Return the [x, y] coordinate for the center point of the cell that contains the specified text.  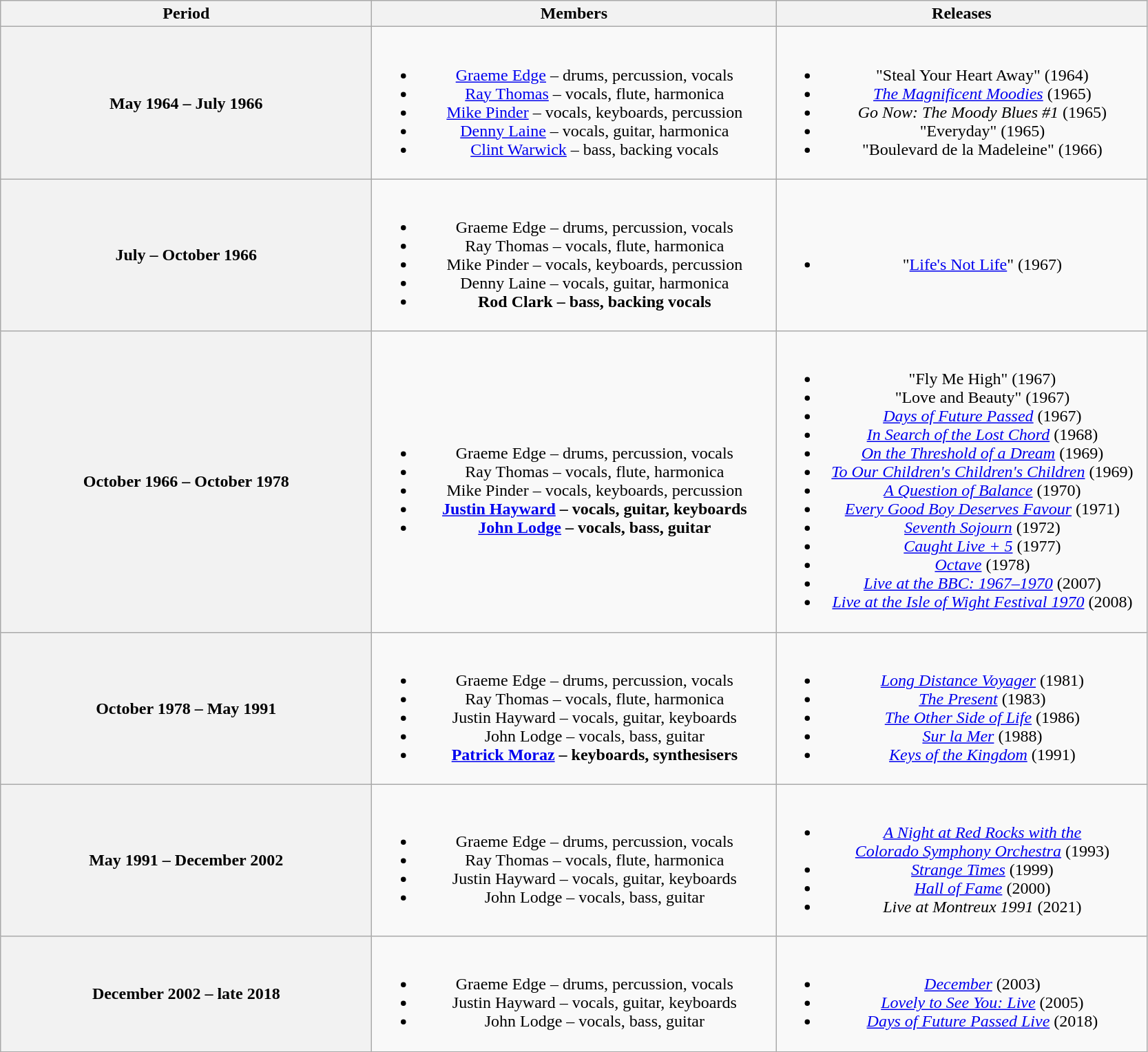
October 1966 – October 1978 [186, 482]
A Night at Red Rocks with theColorado Symphony Orchestra (1993)Strange Times (1999)Hall of Fame (2000)Live at Montreux 1991 (2021) [961, 861]
Releases [961, 14]
Graeme Edge – drums, percussion, vocalsJustin Hayward – vocals, guitar, keyboardsJohn Lodge – vocals, bass, guitar [574, 994]
October 1978 – May 1991 [186, 708]
"Life's Not Life" (1967) [961, 255]
"Steal Your Heart Away" (1964)The Magnificent Moodies (1965)Go Now: The Moody Blues #1 (1965)"Everyday" (1965)"Boulevard de la Madeleine" (1966) [961, 103]
May 1964 – July 1966 [186, 103]
May 1991 – December 2002 [186, 861]
Period [186, 14]
December 2002 – late 2018 [186, 994]
December (2003)Lovely to See You: Live (2005)Days of Future Passed Live (2018) [961, 994]
Members [574, 14]
Long Distance Voyager (1981)The Present (1983)The Other Side of Life (1986)Sur la Mer (1988)Keys of the Kingdom (1991) [961, 708]
July – October 1966 [186, 255]
